Detect which cell encompasses the target text, then output its [x, y] center coordinate. 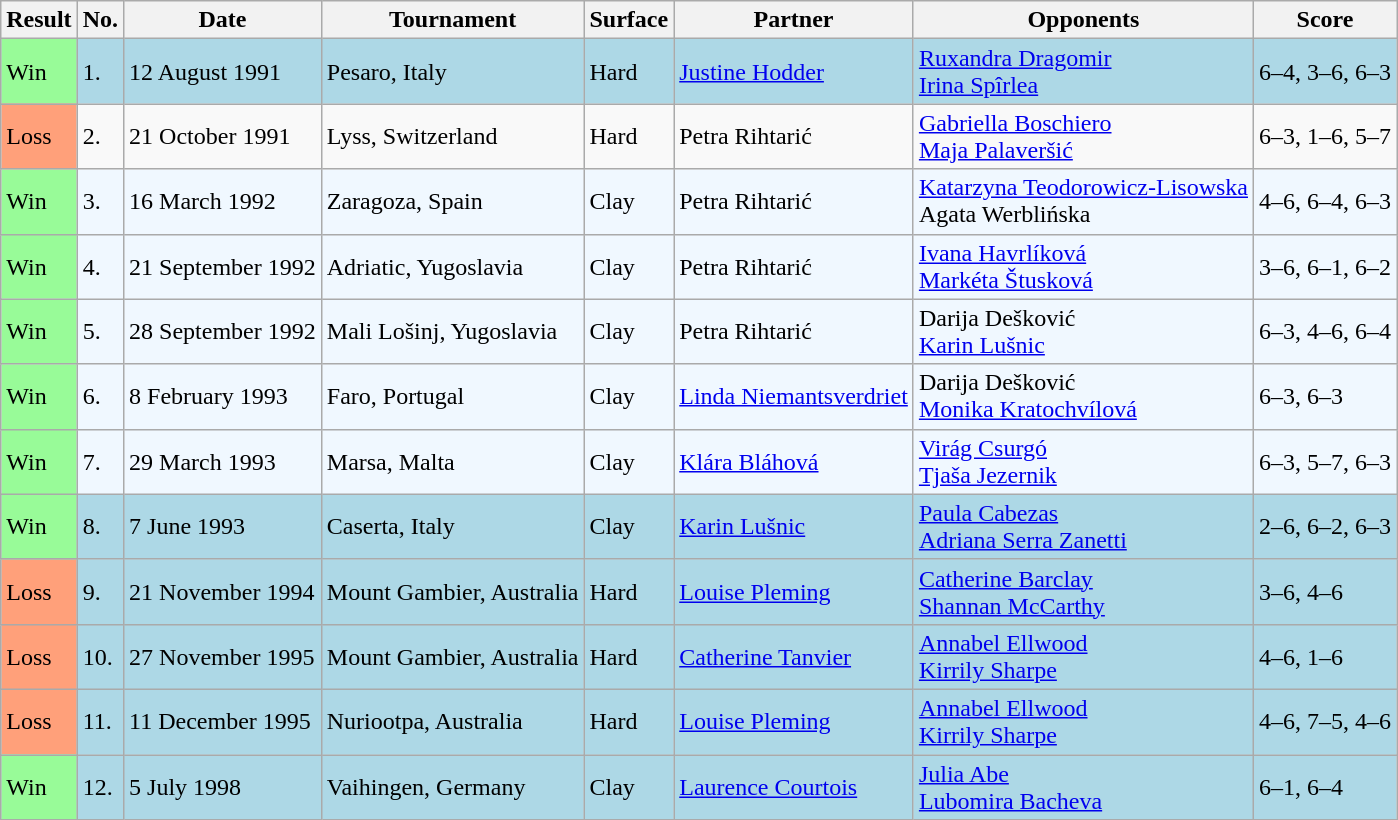
Score [1326, 20]
27 November 1995 [223, 656]
4–6, 1–6 [1326, 656]
28 September 1992 [223, 332]
3. [100, 202]
21 September 1992 [223, 266]
21 November 1994 [223, 592]
Julia Abe Lubomira Bacheva [1083, 786]
8 February 1993 [223, 396]
Zaragoza, Spain [452, 202]
Karin Lušnic [794, 526]
11 December 1995 [223, 722]
Darija Dešković Monika Kratochvílová [1083, 396]
10. [100, 656]
6–3, 4–6, 6–4 [1326, 332]
Darija Dešković Karin Lušnic [1083, 332]
6–1, 6–4 [1326, 786]
5 July 1998 [223, 786]
4–6, 7–5, 4–6 [1326, 722]
8. [100, 526]
Linda Niemantsverdriet [794, 396]
3–6, 4–6 [1326, 592]
4–6, 6–4, 6–3 [1326, 202]
2. [100, 136]
5. [100, 332]
6–3, 1–6, 5–7 [1326, 136]
21 October 1991 [223, 136]
Partner [794, 20]
Date [223, 20]
Virág Csurgó Tjaša Jezernik [1083, 462]
6. [100, 396]
2–6, 6–2, 6–3 [1326, 526]
Surface [629, 20]
12 August 1991 [223, 72]
9. [100, 592]
Catherine Tanvier [794, 656]
11. [100, 722]
29 March 1993 [223, 462]
Paula Cabezas Adriana Serra Zanetti [1083, 526]
6–4, 3–6, 6–3 [1326, 72]
16 March 1992 [223, 202]
Adriatic, Yugoslavia [452, 266]
Katarzyna Teodorowicz-Lisowska Agata Werblińska [1083, 202]
Laurence Courtois [794, 786]
Vaihingen, Germany [452, 786]
Mali Lošinj, Yugoslavia [452, 332]
Result [39, 20]
7. [100, 462]
3–6, 6–1, 6–2 [1326, 266]
Klára Bláhová [794, 462]
Ivana Havrlíková Markéta Štusková [1083, 266]
Justine Hodder [794, 72]
Nuriootpa, Australia [452, 722]
Gabriella Boschiero Maja Palaveršić [1083, 136]
Catherine Barclay Shannan McCarthy [1083, 592]
1. [100, 72]
12. [100, 786]
6–3, 6–3 [1326, 396]
6–3, 5–7, 6–3 [1326, 462]
Pesaro, Italy [452, 72]
4. [100, 266]
Marsa, Malta [452, 462]
Caserta, Italy [452, 526]
Opponents [1083, 20]
Ruxandra Dragomir Irina Spîrlea [1083, 72]
Tournament [452, 20]
7 June 1993 [223, 526]
Faro, Portugal [452, 396]
Lyss, Switzerland [452, 136]
No. [100, 20]
